Identify which cell holds the provided text, then report its [X, Y] central coordinate. 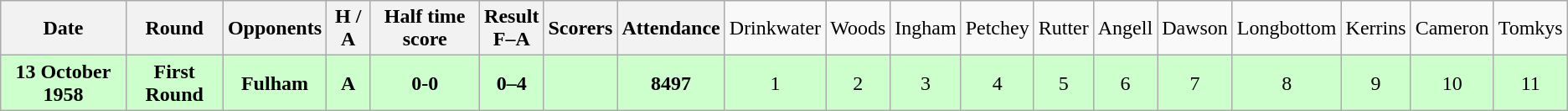
Tomkys [1530, 29]
Rutter [1064, 29]
Longbottom [1287, 29]
Opponents [275, 29]
1 [775, 82]
Attendance [671, 29]
Date [64, 29]
Woods [858, 29]
Angell [1125, 29]
4 [997, 82]
Kerrins [1375, 29]
7 [1195, 82]
3 [926, 82]
2 [858, 82]
9 [1375, 82]
Petchey [997, 29]
Scorers [580, 29]
Drinkwater [775, 29]
Round [174, 29]
0-0 [426, 82]
5 [1064, 82]
8497 [671, 82]
Fulham [275, 82]
Half time score [426, 29]
0–4 [512, 82]
First Round [174, 82]
10 [1452, 82]
ResultF–A [512, 29]
A [348, 82]
6 [1125, 82]
Ingham [926, 29]
Cameron [1452, 29]
11 [1530, 82]
H / A [348, 29]
Dawson [1195, 29]
13 October 1958 [64, 82]
8 [1287, 82]
